Identify which cell holds the provided text, then report its (X, Y) central coordinate. 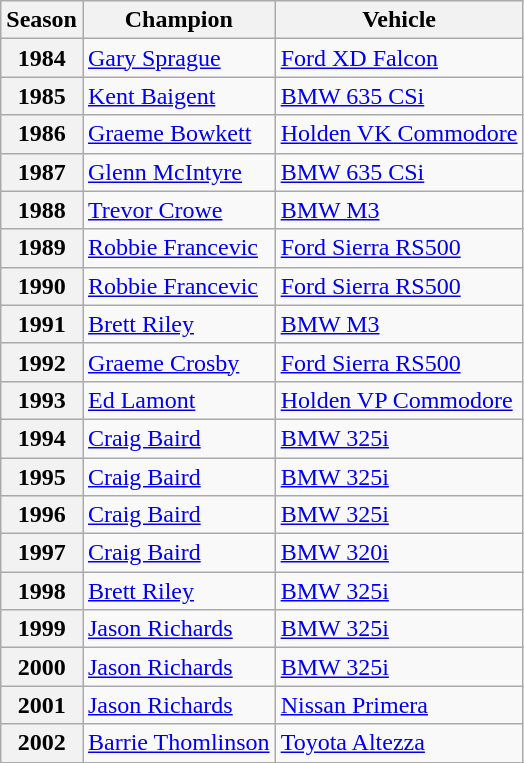
Holden VK Commodore (399, 134)
Ed Lamont (178, 400)
2001 (42, 705)
1994 (42, 438)
1995 (42, 477)
Nissan Primera (399, 705)
Champion (178, 20)
Barrie Thomlinson (178, 743)
1988 (42, 210)
Glenn McIntyre (178, 172)
Trevor Crowe (178, 210)
Season (42, 20)
Toyota Altezza (399, 743)
1991 (42, 324)
BMW 320i (399, 553)
Kent Baigent (178, 96)
1990 (42, 286)
Holden VP Commodore (399, 400)
1999 (42, 629)
1984 (42, 58)
1998 (42, 591)
1989 (42, 248)
1997 (42, 553)
1987 (42, 172)
2000 (42, 667)
1992 (42, 362)
Graeme Crosby (178, 362)
Graeme Bowkett (178, 134)
1986 (42, 134)
1996 (42, 515)
1985 (42, 96)
Gary Sprague (178, 58)
1993 (42, 400)
2002 (42, 743)
Ford XD Falcon (399, 58)
Vehicle (399, 20)
